Provide the [X, Y] coordinate of the cell's center where the given text is located.  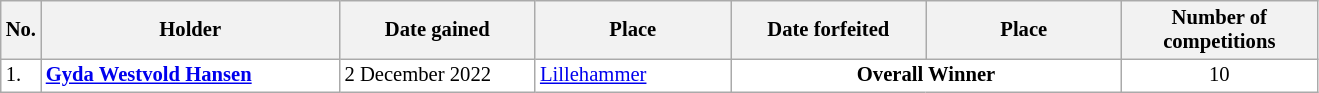
Overall Winner [926, 75]
Gyda Westvold Hansen [190, 75]
Holder [190, 29]
10 [1220, 75]
2 December 2022 [438, 75]
1. [21, 75]
Date gained [438, 29]
Lillehammer [632, 75]
Number of competitions [1220, 29]
Date forfeited [828, 29]
No. [21, 29]
